Pinpoint the cell where the given text exists, returning its (X, Y) midpoint coordinate. 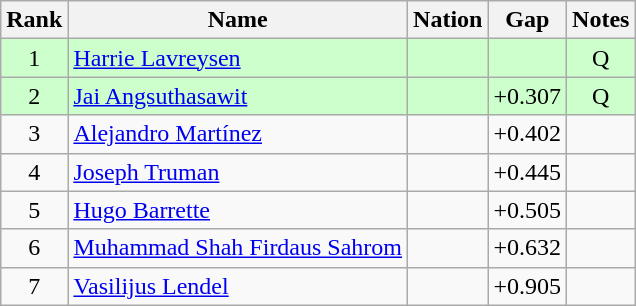
Muhammad Shah Firdaus Sahrom (238, 248)
Gap (528, 20)
+0.505 (528, 210)
Hugo Barrette (238, 210)
+0.632 (528, 248)
Notes (601, 20)
6 (34, 248)
5 (34, 210)
Vasilijus Lendel (238, 286)
Name (238, 20)
1 (34, 58)
Jai Angsuthasawit (238, 96)
Rank (34, 20)
+0.402 (528, 134)
Joseph Truman (238, 172)
+0.445 (528, 172)
Alejandro Martínez (238, 134)
7 (34, 286)
4 (34, 172)
Harrie Lavreysen (238, 58)
2 (34, 96)
Nation (448, 20)
+0.905 (528, 286)
3 (34, 134)
+0.307 (528, 96)
